Return the (X, Y) coordinate for the center point of the cell that contains the specified text.  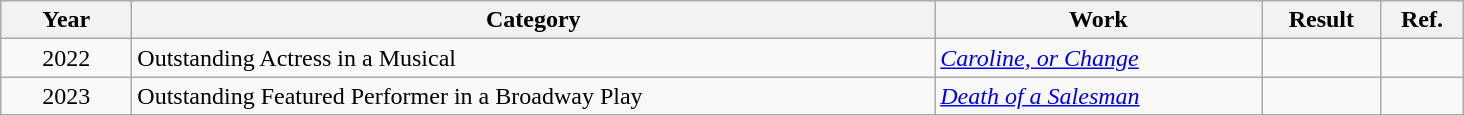
Category (534, 20)
Ref. (1422, 20)
Work (1098, 20)
Caroline, or Change (1098, 58)
2022 (66, 58)
2023 (66, 96)
Result (1322, 20)
Outstanding Featured Performer in a Broadway Play (534, 96)
Year (66, 20)
Death of a Salesman (1098, 96)
Outstanding Actress in a Musical (534, 58)
